Capture the cell that displays the provided text and extract its (X, Y) central coordinate. 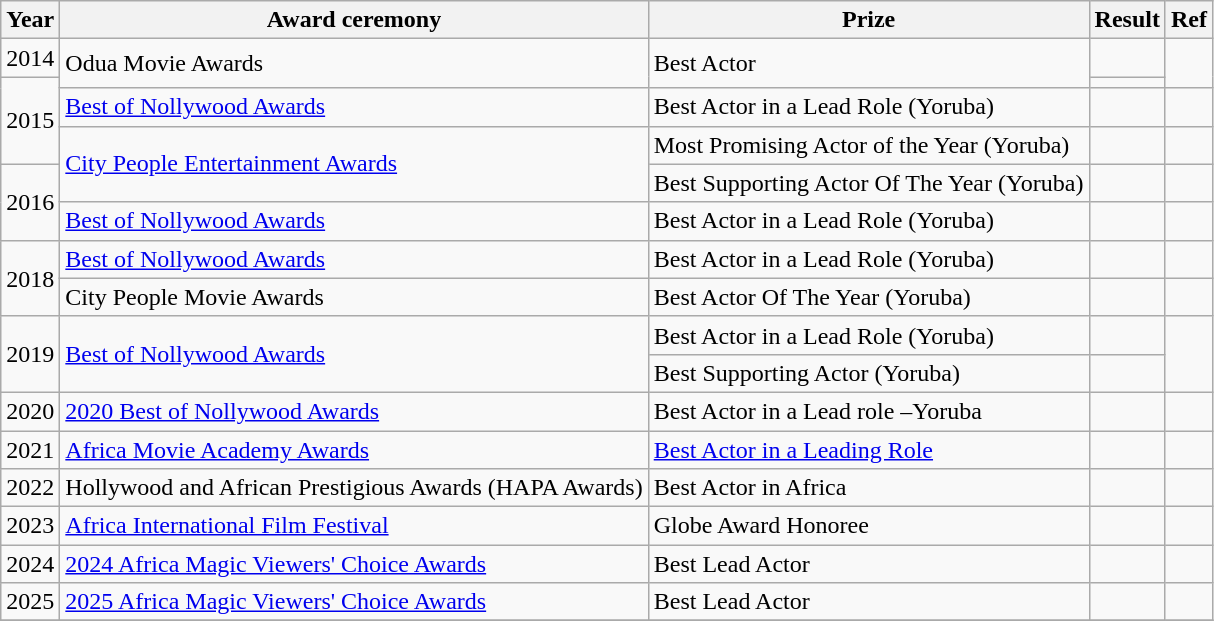
Best Supporting Actor (Yoruba) (868, 373)
2015 (30, 120)
2024 Africa Magic Viewers' Choice Awards (354, 564)
Best Supporting Actor Of The Year (Yoruba) (868, 183)
2020 (30, 411)
2020 Best of Nollywood Awards (354, 411)
Africa International Film Festival (354, 526)
Prize (868, 20)
Best Actor in a Lead role –Yoruba (868, 411)
Year (30, 20)
City People Entertainment Awards (354, 164)
Africa Movie Academy Awards (354, 449)
2016 (30, 202)
2018 (30, 278)
Best Actor Of The Year (Yoruba) (868, 297)
2024 (30, 564)
Award ceremony (354, 20)
Result (1127, 20)
2023 (30, 526)
2025 (30, 602)
2022 (30, 488)
City People Movie Awards (354, 297)
2014 (30, 58)
Odua Movie Awards (354, 64)
Best Actor in a Leading Role (868, 449)
Globe Award Honoree (868, 526)
Hollywood and African Prestigious Awards (HAPA Awards) (354, 488)
Ref (1188, 20)
2025 Africa Magic Viewers' Choice Awards (354, 602)
2021 (30, 449)
Most Promising Actor of the Year (Yoruba) (868, 145)
Best Actor (868, 64)
2019 (30, 354)
Best Actor in Africa (868, 488)
